Find where the given text appears and provide that cell's center as [X, Y] coordinate. 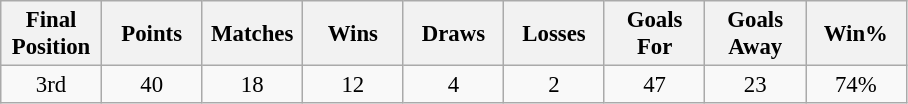
18 [252, 85]
Wins [354, 34]
Matches [252, 34]
3rd [52, 85]
23 [756, 85]
Draws [454, 34]
40 [152, 85]
Points [152, 34]
47 [654, 85]
2 [554, 85]
Win% [856, 34]
74% [856, 85]
Final Position [52, 34]
Losses [554, 34]
4 [454, 85]
Goals Away [756, 34]
12 [354, 85]
Goals For [654, 34]
